Locate the cell with the specified text and output its (X, Y) center coordinate. 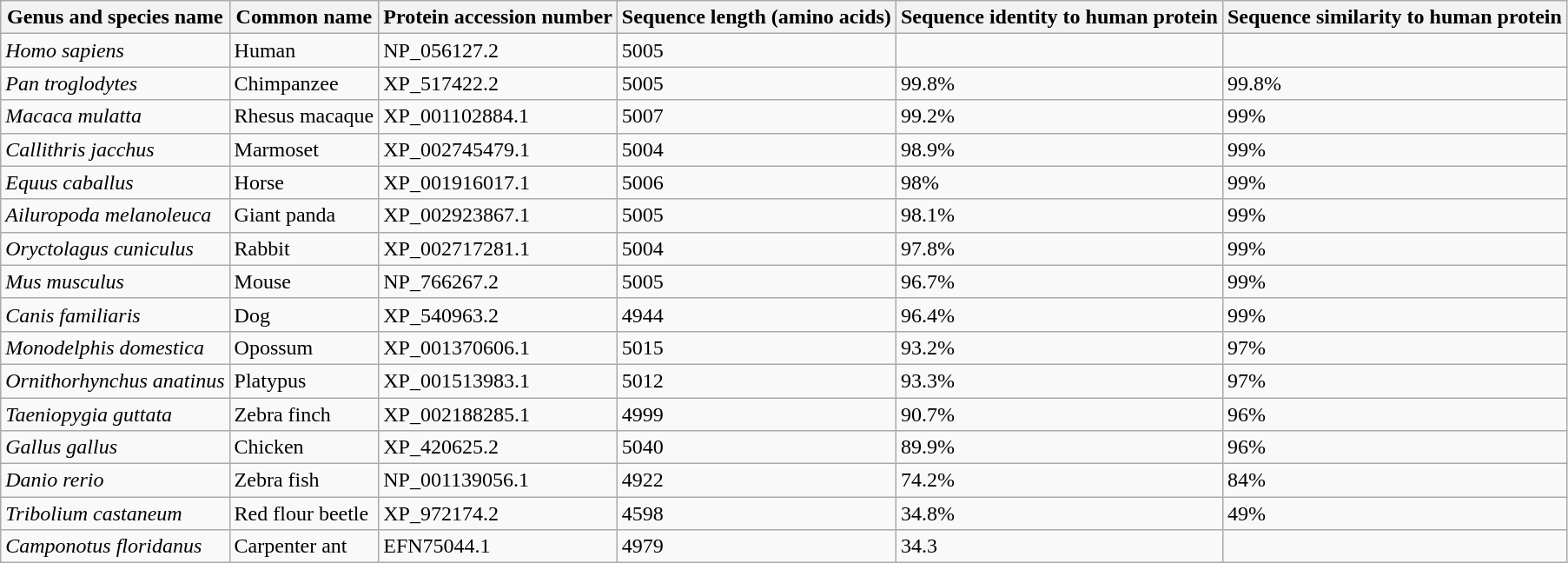
EFN75044.1 (499, 546)
Mus musculus (115, 281)
Ornithorhynchus anatinus (115, 381)
Danio rerio (115, 480)
Rhesus macaque (304, 116)
98.9% (1059, 149)
Common name (304, 17)
Homo sapiens (115, 50)
Camponotus floridanus (115, 546)
5007 (756, 116)
Oryctolagus cuniculus (115, 248)
Equus caballus (115, 182)
93.2% (1059, 348)
5040 (756, 447)
90.7% (1059, 414)
XP_001102884.1 (499, 116)
Sequence length (amino acids) (756, 17)
96.7% (1059, 281)
93.3% (1059, 381)
99.2% (1059, 116)
NP_766267.2 (499, 281)
5015 (756, 348)
Chimpanzee (304, 83)
5012 (756, 381)
Giant panda (304, 215)
96.4% (1059, 315)
Human (304, 50)
4944 (756, 315)
97.8% (1059, 248)
Marmoset (304, 149)
Callithris jacchus (115, 149)
Opossum (304, 348)
XP_420625.2 (499, 447)
34.3 (1059, 546)
Platypus (304, 381)
XP_001916017.1 (499, 182)
Macaca mulatta (115, 116)
98.1% (1059, 215)
98% (1059, 182)
Red flour beetle (304, 513)
84% (1394, 480)
XP_001370606.1 (499, 348)
XP_540963.2 (499, 315)
Horse (304, 182)
4922 (756, 480)
NP_001139056.1 (499, 480)
Gallus gallus (115, 447)
Sequence identity to human protein (1059, 17)
Pan troglodytes (115, 83)
49% (1394, 513)
XP_002188285.1 (499, 414)
Sequence similarity to human protein (1394, 17)
89.9% (1059, 447)
Mouse (304, 281)
Zebra fish (304, 480)
Carpenter ant (304, 546)
4598 (756, 513)
4999 (756, 414)
XP_001513983.1 (499, 381)
Genus and species name (115, 17)
4979 (756, 546)
Monodelphis domestica (115, 348)
Protein accession number (499, 17)
Zebra finch (304, 414)
XP_002923867.1 (499, 215)
Canis familiaris (115, 315)
74.2% (1059, 480)
XP_972174.2 (499, 513)
5006 (756, 182)
Chicken (304, 447)
Taeniopygia guttata (115, 414)
NP_056127.2 (499, 50)
Ailuropoda melanoleuca (115, 215)
34.8% (1059, 513)
XP_517422.2 (499, 83)
XP_002745479.1 (499, 149)
Rabbit (304, 248)
XP_002717281.1 (499, 248)
Tribolium castaneum (115, 513)
Dog (304, 315)
